Detect which cell encompasses the target text, then output its [X, Y] center coordinate. 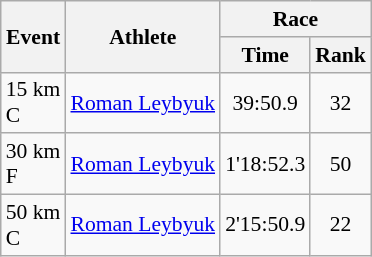
32 [340, 102]
Race [296, 19]
Event [34, 36]
30 km F [34, 164]
Rank [340, 55]
2'15:50.9 [265, 226]
22 [340, 226]
Athlete [142, 36]
50 km C [34, 226]
39:50.9 [265, 102]
Time [265, 55]
1'18:52.3 [265, 164]
50 [340, 164]
15 km C [34, 102]
